Provide the (X, Y) coordinate of the cell's center where the given text is located.  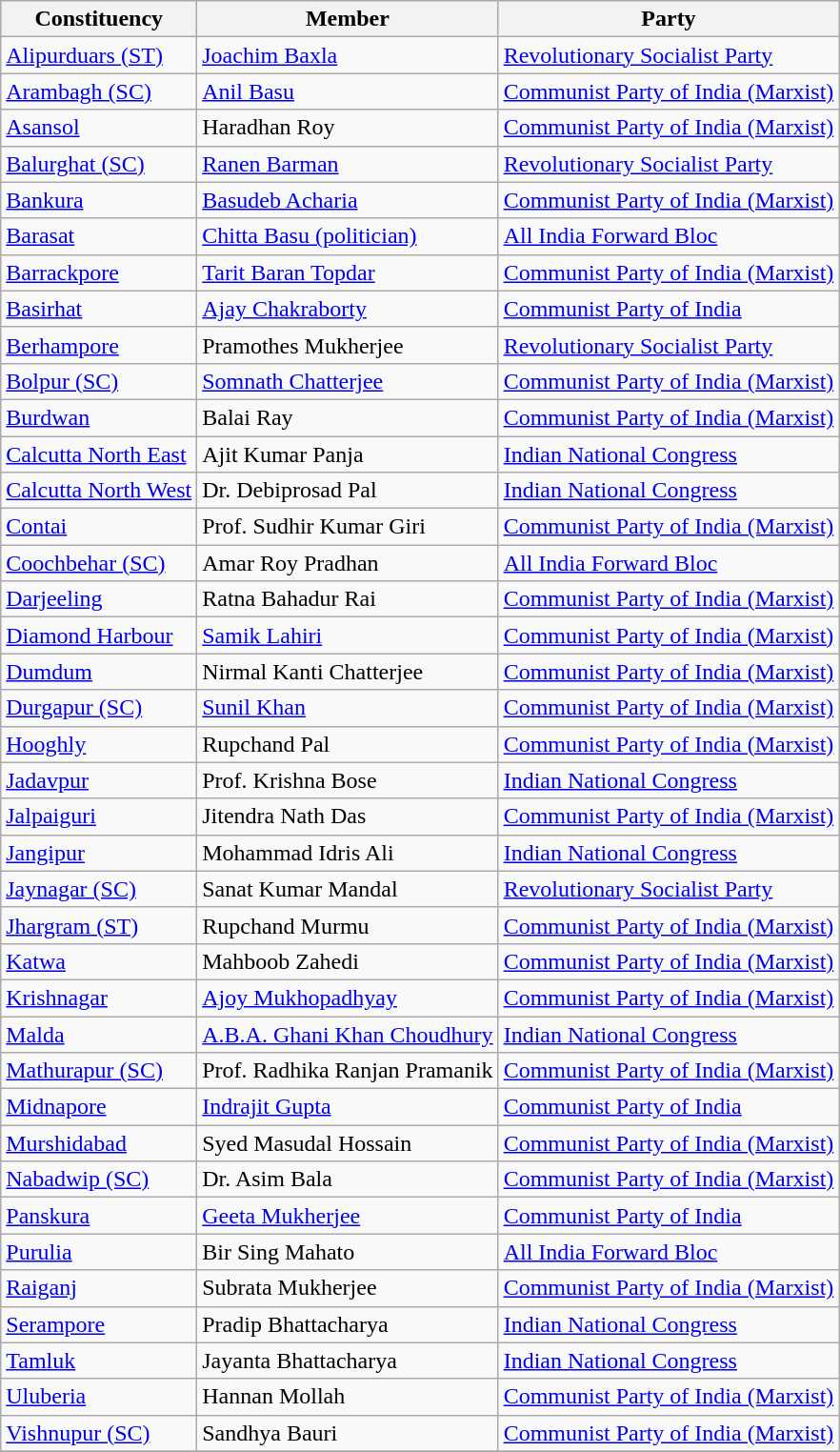
Ratna Bahadur Rai (348, 599)
Mohammad Idris Ali (348, 853)
Member (348, 19)
Ranen Barman (348, 164)
Jayanta Bhattacharya (348, 1361)
Amar Roy Pradhan (348, 563)
Jaynagar (SC) (99, 889)
Arambagh (SC) (99, 91)
Burdwan (99, 417)
Jhargram (ST) (99, 925)
Berhampore (99, 345)
Syed Masudal Hossain (348, 1143)
Tamluk (99, 1361)
Geeta Mukherjee (348, 1216)
Asansol (99, 128)
Contai (99, 527)
Uluberia (99, 1397)
Darjeeling (99, 599)
Basirhat (99, 309)
Katwa (99, 961)
Jalpaiguri (99, 817)
Somnath Chatterjee (348, 381)
Purulia (99, 1252)
Sunil Khan (348, 708)
Mathurapur (SC) (99, 1071)
Subrata Mukherjee (348, 1288)
Tarit Baran Topdar (348, 272)
Prof. Krishna Bose (348, 780)
Nabadwip (SC) (99, 1180)
Dr. Debiprosad Pal (348, 491)
A.B.A. Ghani Khan Choudhury (348, 1034)
Rupchand Pal (348, 744)
Diamond Harbour (99, 635)
Joachim Baxla (348, 55)
Rupchand Murmu (348, 925)
Panskura (99, 1216)
Party (669, 19)
Indrajit Gupta (348, 1107)
Serampore (99, 1324)
Anil Basu (348, 91)
Sanat Kumar Mandal (348, 889)
Prof. Sudhir Kumar Giri (348, 527)
Chitta Basu (politician) (348, 236)
Ajit Kumar Panja (348, 454)
Dumdum (99, 672)
Raiganj (99, 1288)
Barasat (99, 236)
Bir Sing Mahato (348, 1252)
Jangipur (99, 853)
Jadavpur (99, 780)
Dr. Asim Bala (348, 1180)
Midnapore (99, 1107)
Ajoy Mukhopadhyay (348, 998)
Haradhan Roy (348, 128)
Nirmal Kanti Chatterjee (348, 672)
Barrackpore (99, 272)
Basudeb Acharia (348, 200)
Balai Ray (348, 417)
Samik Lahiri (348, 635)
Balurghat (SC) (99, 164)
Sandhya Bauri (348, 1433)
Durgapur (SC) (99, 708)
Mahboob Zahedi (348, 961)
Murshidabad (99, 1143)
Vishnupur (SC) (99, 1433)
Bankura (99, 200)
Pradip Bhattacharya (348, 1324)
Prof. Radhika Ranjan Pramanik (348, 1071)
Constituency (99, 19)
Pramothes Mukherjee (348, 345)
Ajay Chakraborty (348, 309)
Alipurduars (ST) (99, 55)
Krishnagar (99, 998)
Hannan Mollah (348, 1397)
Bolpur (SC) (99, 381)
Jitendra Nath Das (348, 817)
Hooghly (99, 744)
Calcutta North East (99, 454)
Coochbehar (SC) (99, 563)
Calcutta North West (99, 491)
Malda (99, 1034)
